Return [X, Y] of the center of cell containing provided text 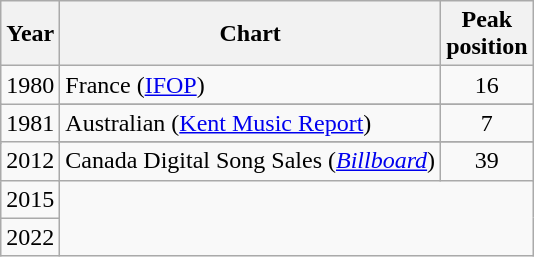
Year [30, 34]
Australian (Kent Music Report) [250, 123]
Chart [250, 34]
Peakposition [487, 34]
1981 [30, 123]
7 [487, 123]
2022 [30, 237]
2015 [30, 199]
France (IFOP) [250, 85]
16 [487, 85]
Canada Digital Song Sales (Billboard) [250, 161]
1980 [30, 85]
39 [487, 161]
2012 [30, 161]
